Capture the cell that displays the provided text and extract its [X, Y] central coordinate. 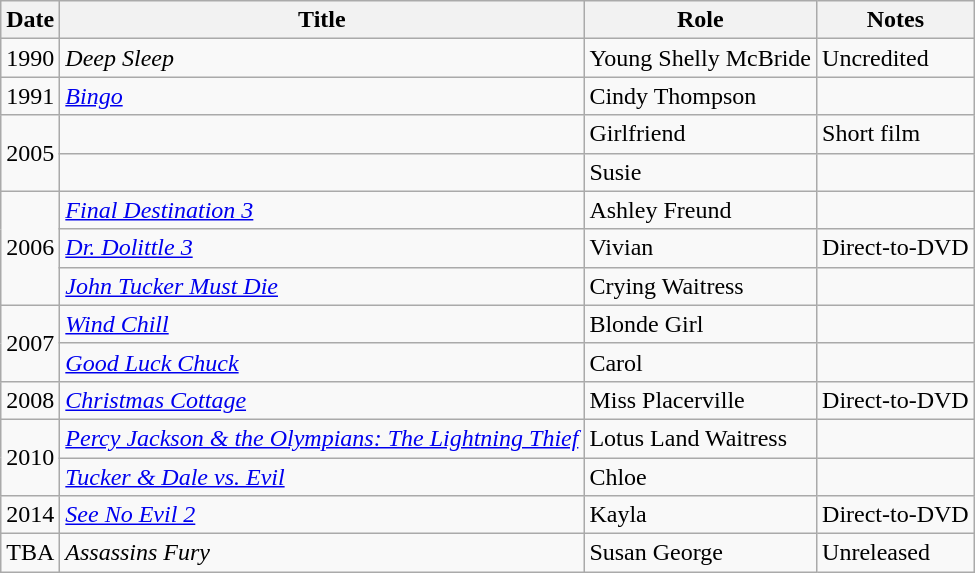
1990 [30, 58]
Chloe [700, 477]
Cindy Thompson [700, 96]
See No Evil 2 [322, 515]
Vivian [700, 248]
Christmas Cottage [322, 400]
Title [322, 20]
Blonde Girl [700, 324]
Miss Placerville [700, 400]
Carol [700, 362]
Wind Chill [322, 324]
2014 [30, 515]
Final Destination 3 [322, 210]
2005 [30, 153]
1991 [30, 96]
Kayla [700, 515]
Young Shelly McBride [700, 58]
Good Luck Chuck [322, 362]
Lotus Land Waitress [700, 438]
Assassins Fury [322, 553]
John Tucker Must Die [322, 286]
2007 [30, 343]
Role [700, 20]
Deep Sleep [322, 58]
Bingo [322, 96]
Dr. Dolittle 3 [322, 248]
Crying Waitress [700, 286]
Notes [896, 20]
2006 [30, 248]
Tucker & Dale vs. Evil [322, 477]
TBA [30, 553]
Ashley Freund [700, 210]
Date [30, 20]
2008 [30, 400]
Unreleased [896, 553]
Uncredited [896, 58]
Susie [700, 172]
2010 [30, 457]
Percy Jackson & the Olympians: The Lightning Thief [322, 438]
Short film [896, 134]
Susan George [700, 553]
Girlfriend [700, 134]
